Detect which cell encompasses the target text, then output its (x, y) center coordinate. 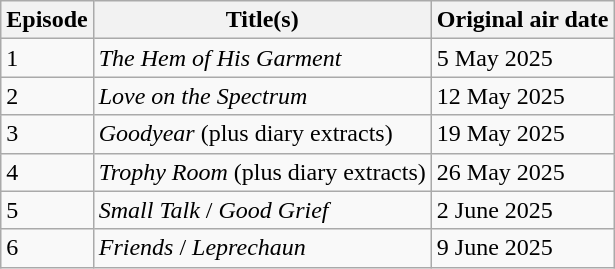
Small Talk / Good Grief (262, 210)
Trophy Room (plus diary extracts) (262, 172)
6 (47, 248)
Love on the Spectrum (262, 96)
5 (47, 210)
5 May 2025 (522, 58)
26 May 2025 (522, 172)
19 May 2025 (522, 134)
4 (47, 172)
1 (47, 58)
12 May 2025 (522, 96)
3 (47, 134)
Original air date (522, 20)
The Hem of His Garment (262, 58)
2 June 2025 (522, 210)
2 (47, 96)
Episode (47, 20)
Friends / Leprechaun (262, 248)
Goodyear (plus diary extracts) (262, 134)
9 June 2025 (522, 248)
Title(s) (262, 20)
